Search for the cell housing the specified text and yield its [x, y] center coordinate. 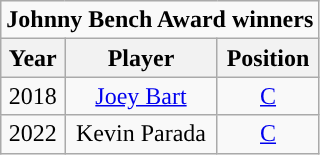
Player [142, 58]
2022 [33, 134]
2018 [33, 96]
Year [33, 58]
Position [268, 58]
Kevin Parada [142, 134]
Johnny Bench Award winners [160, 20]
Joey Bart [142, 96]
